Pinpoint the cell where the given text exists, returning its [x, y] midpoint coordinate. 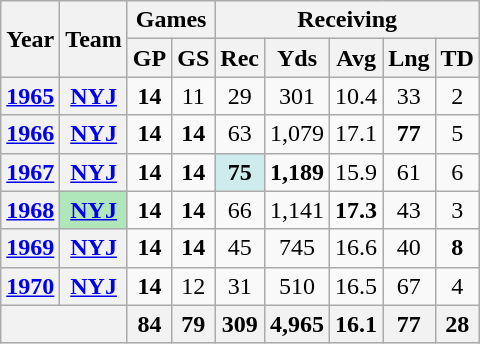
1967 [30, 172]
4 [457, 286]
1966 [30, 134]
1965 [30, 96]
745 [298, 248]
63 [240, 134]
29 [240, 96]
2 [457, 96]
GP [149, 58]
1,079 [298, 134]
5 [457, 134]
Year [30, 39]
4,965 [298, 324]
45 [240, 248]
31 [240, 286]
43 [409, 210]
17.3 [356, 210]
28 [457, 324]
3 [457, 210]
40 [409, 248]
GS [194, 58]
16.6 [356, 248]
84 [149, 324]
61 [409, 172]
Receiving [348, 20]
309 [240, 324]
1,189 [298, 172]
Rec [240, 58]
Avg [356, 58]
6 [457, 172]
Games [170, 20]
TD [457, 58]
Lng [409, 58]
75 [240, 172]
8 [457, 248]
1969 [30, 248]
79 [194, 324]
1968 [30, 210]
1970 [30, 286]
66 [240, 210]
33 [409, 96]
16.5 [356, 286]
10.4 [356, 96]
510 [298, 286]
67 [409, 286]
11 [194, 96]
301 [298, 96]
16.1 [356, 324]
Team [94, 39]
Yds [298, 58]
15.9 [356, 172]
17.1 [356, 134]
1,141 [298, 210]
12 [194, 286]
